Identify which cell holds the provided text, then report its [x, y] central coordinate. 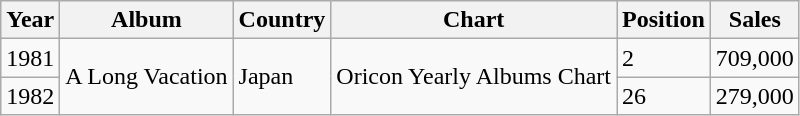
279,000 [754, 96]
Country [282, 20]
Chart [474, 20]
Sales [754, 20]
1982 [30, 96]
Position [664, 20]
Album [146, 20]
709,000 [754, 58]
Oricon Yearly Albums Chart [474, 77]
26 [664, 96]
Japan [282, 77]
1981 [30, 58]
Year [30, 20]
A Long Vacation [146, 77]
2 [664, 58]
